Identify which cell holds the provided text, then report its (x, y) central coordinate. 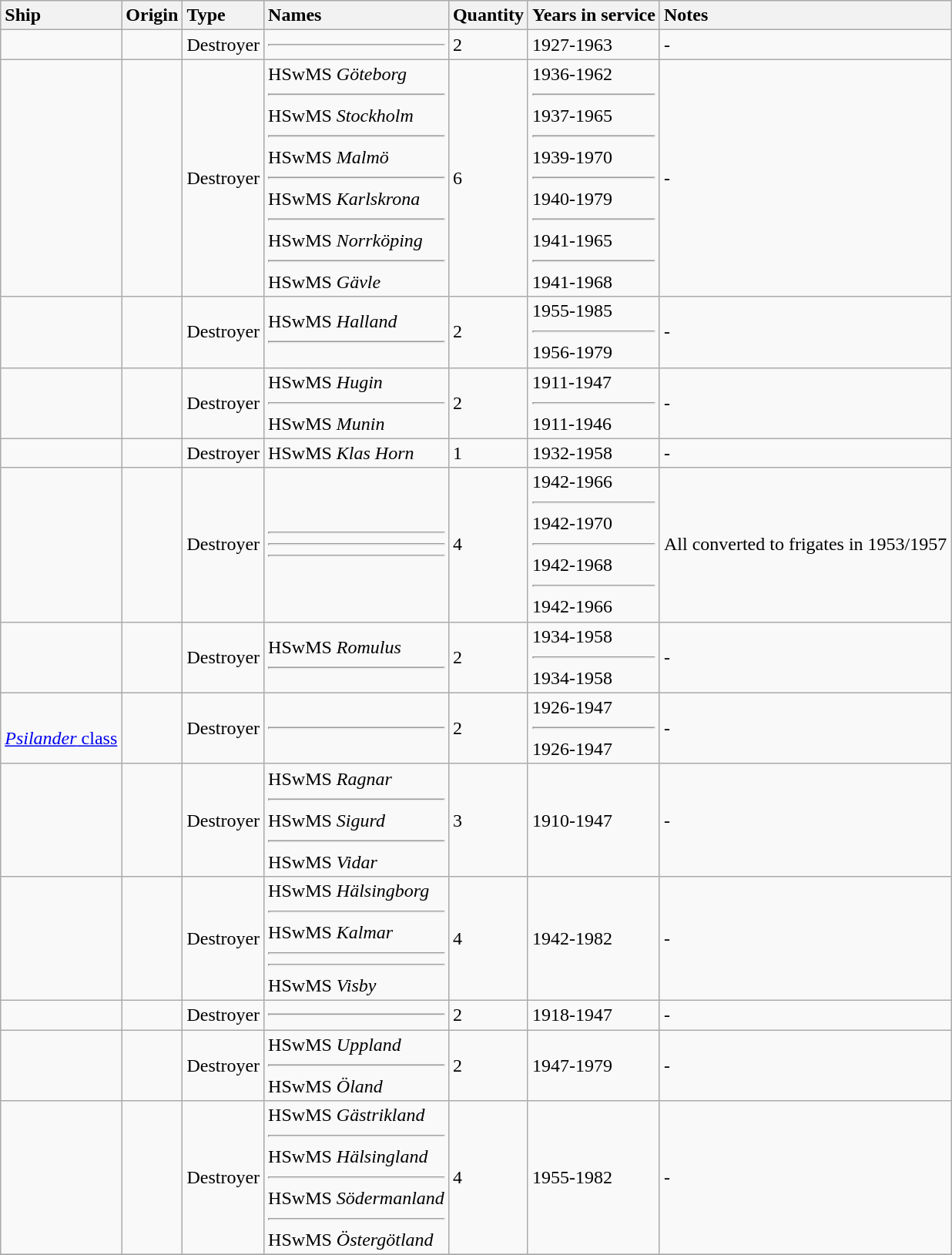
1955-19851956-1979 (593, 332)
HSwMS HuginHSwMS Munin (357, 403)
Notes (805, 15)
1947-1979 (593, 1065)
3 (488, 820)
HSwMS GästriklandHSwMS HälsinglandHSwMS SödermanlandHSwMS Östergötland (357, 1178)
All converted to frigates in 1953/1957 (805, 545)
1926-19471926-1947 (593, 728)
Years in service (593, 15)
1918-1947 (593, 1015)
1942-19661942-19701942-19681942-1966 (593, 545)
HSwMS Klas Horn (357, 453)
1910-1947 (593, 820)
HSwMS RagnarHSwMS SigurdHSwMS Vidar (357, 820)
1911-19471911-1946 (593, 403)
1 (488, 453)
HSwMS GöteborgHSwMS StockholmHSwMS MalmöHSwMS KarlskronaHSwMS NorrköpingHSwMS Gävle (357, 178)
Type (223, 15)
1927-1963 (593, 45)
1934-19581934-1958 (593, 657)
1942-1982 (593, 938)
HSwMS UpplandHSwMS Öland (357, 1065)
1932-1958 (593, 453)
Psilander class (62, 728)
HSwMS Romulus (357, 657)
1955-1982 (593, 1178)
Names (357, 15)
Origin (153, 15)
Quantity (488, 15)
Ship (62, 15)
1936-19621937-19651939-19701940-19791941-19651941-1968 (593, 178)
HSwMS Halland (357, 332)
HSwMS HälsingborgHSwMS Kalmar HSwMS Visby (357, 938)
6 (488, 178)
